Extract the (X, Y) coordinate from the center of the cell holding the provided text.  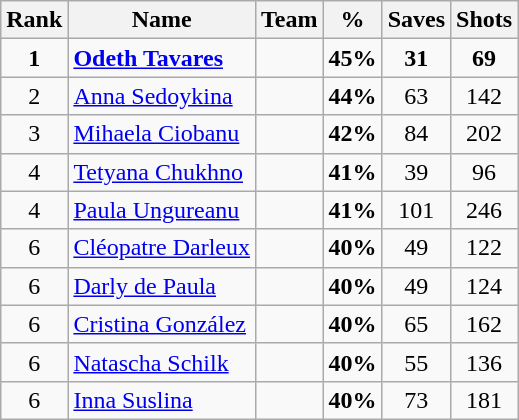
Rank (34, 20)
45% (352, 58)
42% (352, 134)
142 (484, 96)
Name (162, 20)
63 (416, 96)
65 (416, 324)
31 (416, 58)
Odeth Tavares (162, 58)
39 (416, 172)
Saves (416, 20)
Cristina González (162, 324)
Paula Ungureanu (162, 210)
Team (290, 20)
Shots (484, 20)
44% (352, 96)
Natascha Schilk (162, 362)
Anna Sedoykina (162, 96)
69 (484, 58)
162 (484, 324)
Mihaela Ciobanu (162, 134)
136 (484, 362)
3 (34, 134)
Tetyana Chukhno (162, 172)
55 (416, 362)
96 (484, 172)
101 (416, 210)
Cléopatre Darleux (162, 248)
1 (34, 58)
122 (484, 248)
Darly de Paula (162, 286)
Inna Suslina (162, 400)
% (352, 20)
202 (484, 134)
73 (416, 400)
2 (34, 96)
246 (484, 210)
84 (416, 134)
181 (484, 400)
124 (484, 286)
